Capture the cell that displays the provided text and extract its [X, Y] central coordinate. 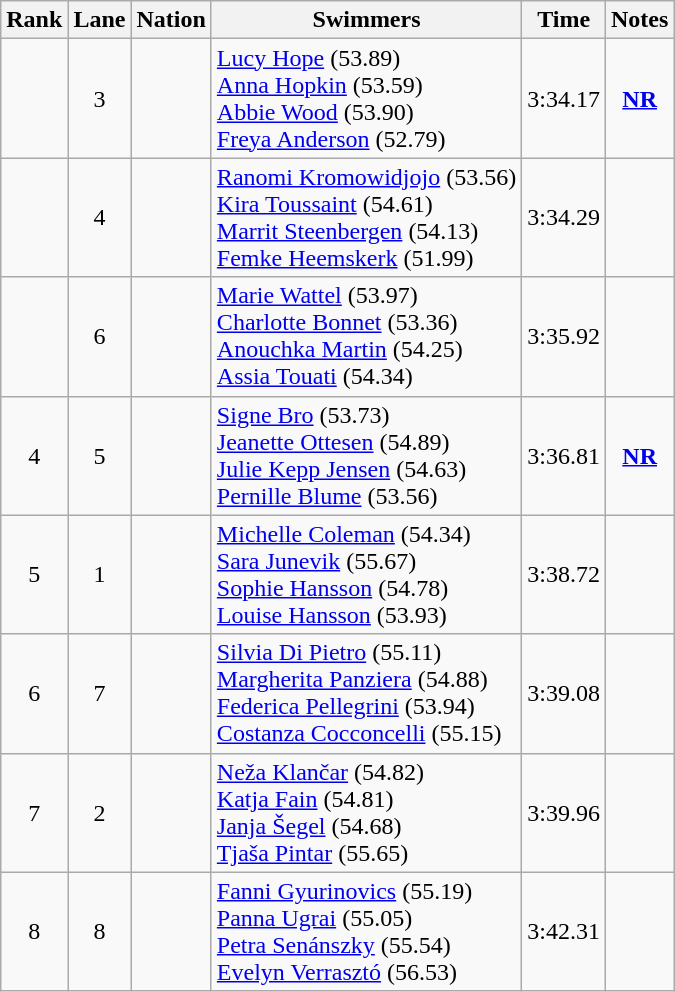
3:39.08 [564, 694]
Michelle Coleman (54.34)Sara Junevik (55.67)Sophie Hansson (54.78)Louise Hansson (53.93) [366, 574]
Signe Bro (53.73)Jeanette Ottesen (54.89)Julie Kepp Jensen (54.63)Pernille Blume (53.56) [366, 456]
Notes [639, 20]
2 [100, 812]
3:42.31 [564, 932]
1 [100, 574]
Fanni Gyurinovics (55.19)Panna Ugrai (55.05)Petra Senánszky (55.54)Evelyn Verrasztó (56.53) [366, 932]
3 [100, 98]
3:39.96 [564, 812]
Marie Wattel (53.97)Charlotte Bonnet (53.36)Anouchka Martin (54.25)Assia Touati (54.34) [366, 336]
3:36.81 [564, 456]
Time [564, 20]
Neža Klančar (54.82)Katja Fain (54.81)Janja Šegel (54.68)Tjaša Pintar (55.65) [366, 812]
Rank [34, 20]
Silvia Di Pietro (55.11)Margherita Panziera (54.88)Federica Pellegrini (53.94)Costanza Cocconcelli (55.15) [366, 694]
3:34.17 [564, 98]
3:35.92 [564, 336]
3:38.72 [564, 574]
Lane [100, 20]
Ranomi Kromowidjojo (53.56)Kira Toussaint (54.61)Marrit Steenbergen (54.13)Femke Heemskerk (51.99) [366, 218]
Lucy Hope (53.89)Anna Hopkin (53.59)Abbie Wood (53.90)Freya Anderson (52.79) [366, 98]
3:34.29 [564, 218]
Nation [171, 20]
Swimmers [366, 20]
